Extract the [x, y] coordinate from the center of the cell holding the provided text.  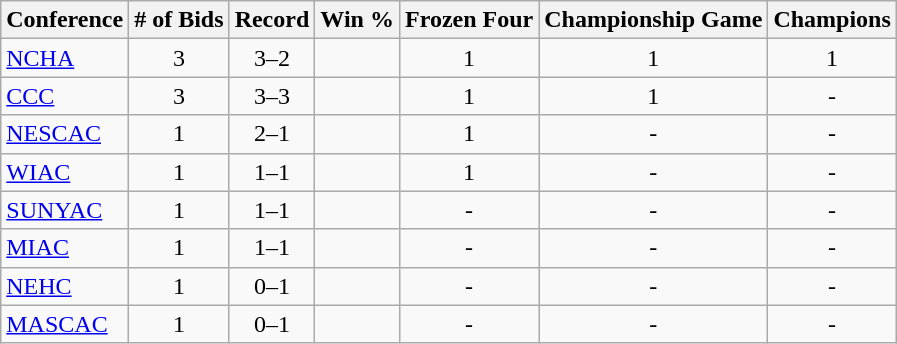
Champions [832, 20]
2–1 [272, 134]
Championship Game [654, 20]
NCHA [65, 58]
NESCAC [65, 134]
Frozen Four [468, 20]
# of Bids [179, 20]
Record [272, 20]
3–2 [272, 58]
NEHC [65, 286]
MIAC [65, 248]
WIAC [65, 172]
Win % [358, 20]
MASCAC [65, 324]
SUNYAC [65, 210]
Conference [65, 20]
CCC [65, 96]
3–3 [272, 96]
